Identify which cell holds the provided text, then report its [X, Y] central coordinate. 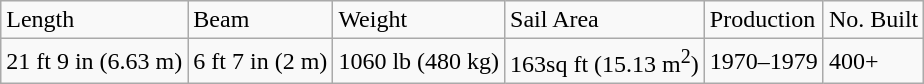
No. Built [873, 20]
400+ [873, 62]
Sail Area [605, 20]
163sq ft (15.13 m2) [605, 62]
1060 lb (480 kg) [419, 62]
1970–1979 [764, 62]
Length [94, 20]
Production [764, 20]
Beam [260, 20]
6 ft 7 in (2 m) [260, 62]
Weight [419, 20]
21 ft 9 in (6.63 m) [94, 62]
